Find where the given text appears and provide that cell's center as (X, Y) coordinate. 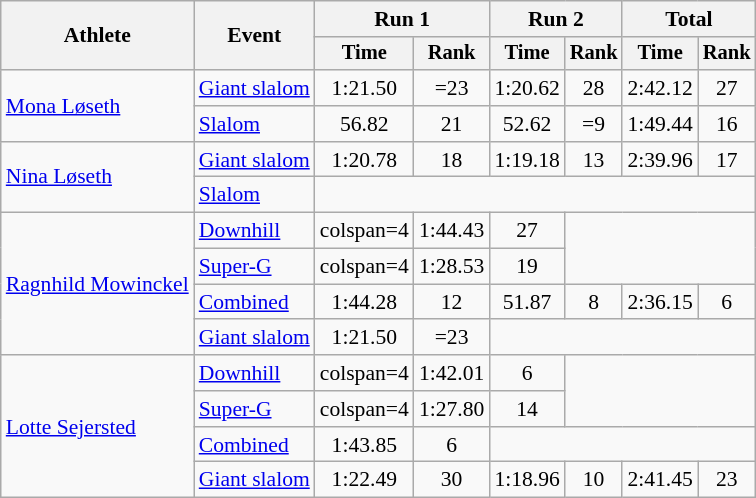
1:18.96 (526, 480)
56.82 (364, 124)
1:19.18 (526, 160)
52.62 (526, 124)
Event (254, 36)
Run 2 (556, 19)
1:22.49 (364, 480)
18 (452, 160)
16 (727, 124)
14 (526, 409)
1:49.44 (660, 124)
2:41.45 (660, 480)
8 (594, 302)
2:36.15 (660, 302)
10 (594, 480)
1:44.28 (364, 302)
51.87 (526, 302)
19 (526, 267)
2:42.12 (660, 88)
30 (452, 480)
1:28.53 (452, 267)
Nina Løseth (98, 178)
1:44.43 (452, 231)
Ragnhild Mowinckel (98, 284)
17 (727, 160)
12 (452, 302)
28 (594, 88)
1:42.01 (452, 373)
1:27.80 (452, 409)
23 (727, 480)
Run 1 (402, 19)
Total (688, 19)
21 (452, 124)
1:20.78 (364, 160)
2:39.96 (660, 160)
13 (594, 160)
Athlete (98, 36)
=9 (594, 124)
1:43.85 (364, 445)
Lotte Sejersted (98, 426)
1:20.62 (526, 88)
Mona Løseth (98, 106)
